Search for the cell housing the specified text and yield its (X, Y) center coordinate. 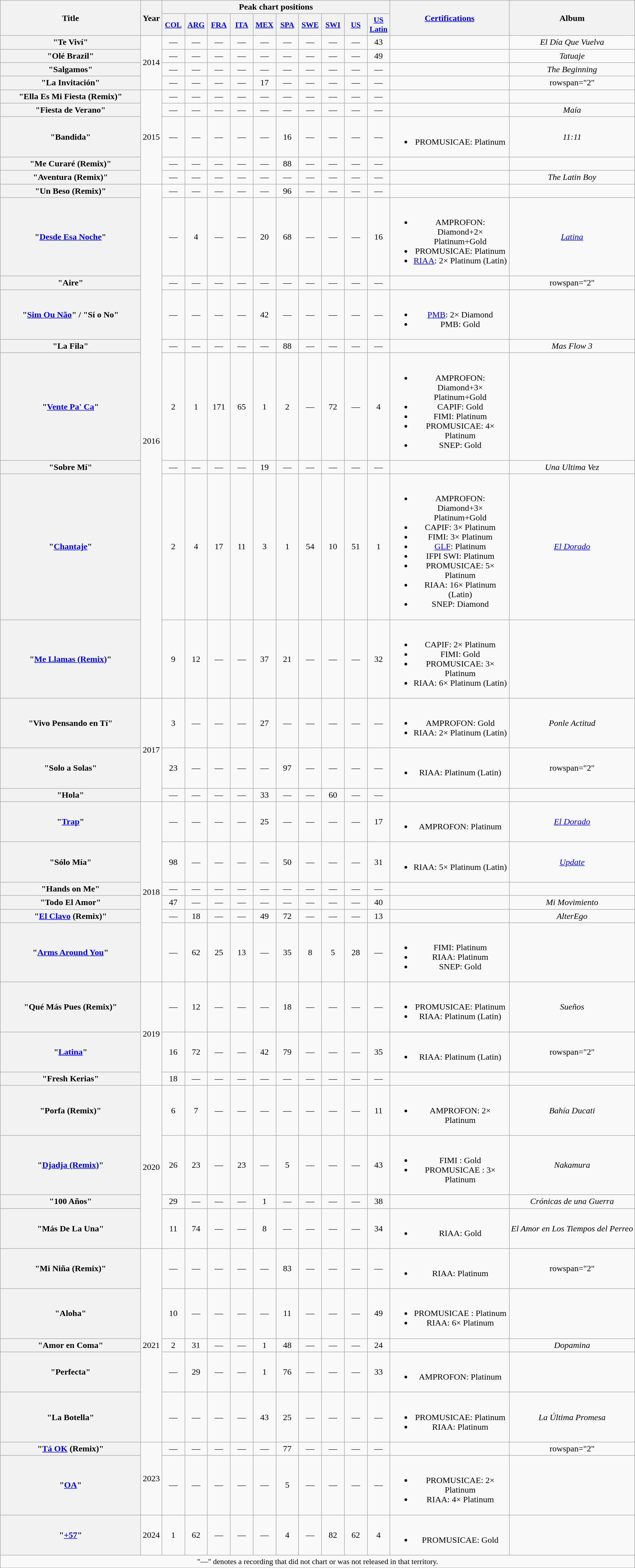
"Perfecta" (70, 1372)
AMPROFON: GoldRIAA: 2× Platinum (Latin) (450, 723)
"Amor en Coma" (70, 1345)
6 (173, 1111)
"Hands on Me" (70, 889)
"La Invitación" (70, 83)
60 (333, 795)
"Bandida" (70, 137)
40 (379, 902)
34 (379, 1229)
"Latina" (70, 1052)
Peak chart positions (276, 7)
"La Botella" (70, 1417)
2024 (152, 1535)
El Día Que Vuelva (572, 42)
2021 (152, 1345)
SPA (287, 25)
"Me Curaré (Remix)" (70, 164)
PROMUSICAE: PlatinumRIAA: Platinum (450, 1417)
48 (287, 1345)
RIAA: Platinum (450, 1268)
PROMUSICAE: 2× PlatinumRIAA: 4× Platinum (450, 1485)
"100 Años" (70, 1202)
83 (287, 1268)
37 (264, 659)
47 (173, 902)
Bahía Ducati (572, 1111)
CAPIF: 2× PlatinumFIMI: GoldPROMUSICAE: 3× PlatinumRIAA: 6× Platinum (Latin) (450, 659)
32 (379, 659)
MEX (264, 25)
28 (356, 953)
79 (287, 1052)
SWI (333, 25)
"Tá OK (Remix)" (70, 1449)
Sueños (572, 1007)
"La Fila" (70, 346)
38 (379, 1202)
Title (70, 18)
RIAA: Gold (450, 1229)
"Fresh Kerias" (70, 1079)
AMPROFON: Diamond+2× Platinum+GoldPROMUSICAE: PlatinumRIAA: 2× Platinum (Latin) (450, 237)
FRA (219, 25)
"Todo El Amor" (70, 902)
"Aloha" (70, 1313)
2019 (152, 1034)
76 (287, 1372)
Dopamina (572, 1345)
ARG (196, 25)
La Última Promesa (572, 1417)
"Trap" (70, 822)
Year (152, 18)
"Vivo Pensando en Tí" (70, 723)
The Latin Boy (572, 177)
"Aire" (70, 283)
20 (264, 237)
"Solo a Solas" (70, 768)
"Salgamos" (70, 69)
RIAA: 5× Platinum (Latin) (450, 862)
2023 (152, 1478)
"Sim Ou Não" / "Sí o No" (70, 315)
FIMI : GoldPROMUSICAE : 3× Platinum (450, 1165)
"Hola" (70, 795)
PROMUSICAE: Platinum (450, 137)
9 (173, 659)
Tatuaje (572, 56)
19 (264, 467)
51 (356, 547)
"Sólo Mía" (70, 862)
AlterEgo (572, 916)
"Un Beso (Remix)" (70, 191)
54 (310, 547)
7 (196, 1111)
El Amor en Los Tiempos del Perreo (572, 1229)
"Ella Es Mi Fiesta (Remix)" (70, 96)
24 (379, 1345)
"Te Viví" (70, 42)
77 (287, 1449)
"Olé Brazil" (70, 56)
PROMUSICAE: Gold (450, 1535)
Mas Flow 3 (572, 346)
"Me Llamas (Remix)" (70, 659)
74 (196, 1229)
2016 (152, 441)
97 (287, 768)
PROMUSICAE : PlatinumRIAA: 6× Platinum (450, 1313)
US (356, 25)
82 (333, 1535)
Maía (572, 110)
PMB: 2× Diamond PMB: Gold (450, 315)
SWE (310, 25)
"Mi Niña (Remix)" (70, 1268)
"Sobre Mí" (70, 467)
COL (173, 25)
2014 (152, 63)
"Desde Esa Noche" (70, 237)
27 (264, 723)
Mi Movimiento (572, 902)
"Más De La Una" (70, 1229)
"Aventura (Remix)" (70, 177)
AMPROFON: Diamond+3× Platinum+GoldCAPIF: GoldFIMI: PlatinumPROMUSICAE: 4× PlatinumSNEP: Gold (450, 407)
PROMUSICAE: PlatinumRIAA: Platinum (Latin) (450, 1007)
"—" denotes a recording that did not chart or was not released in that territory. (318, 1562)
"Djadja (Remix)" (70, 1165)
Album (572, 18)
98 (173, 862)
"Arms Around You" (70, 953)
"Qué Más Pues (Remix)" (70, 1007)
2018 (152, 892)
96 (287, 191)
Ponle Actitud (572, 723)
2020 (152, 1167)
AMPROFON: 2× Platinum (450, 1111)
21 (287, 659)
2015 (152, 137)
"Vente Pa' Ca" (70, 407)
2017 (152, 750)
65 (242, 407)
26 (173, 1165)
Certifications (450, 18)
"OA" (70, 1485)
171 (219, 407)
68 (287, 237)
"Fiesta de Verano" (70, 110)
FIMI: PlatinumRIAA: PlatinumSNEP: Gold (450, 953)
ITA (242, 25)
Update (572, 862)
"+57" (70, 1535)
Latina (572, 237)
"El Clavo (Remix)" (70, 916)
The Beginning (572, 69)
50 (287, 862)
"Chantaje" (70, 547)
Nakamura (572, 1165)
Una Ultima Vez (572, 467)
"Porfa (Remix)" (70, 1111)
11:11 (572, 137)
USLatin (379, 25)
Crónicas de una Guerra (572, 1202)
